Find where the given text appears and provide that cell's center as (X, Y) coordinate. 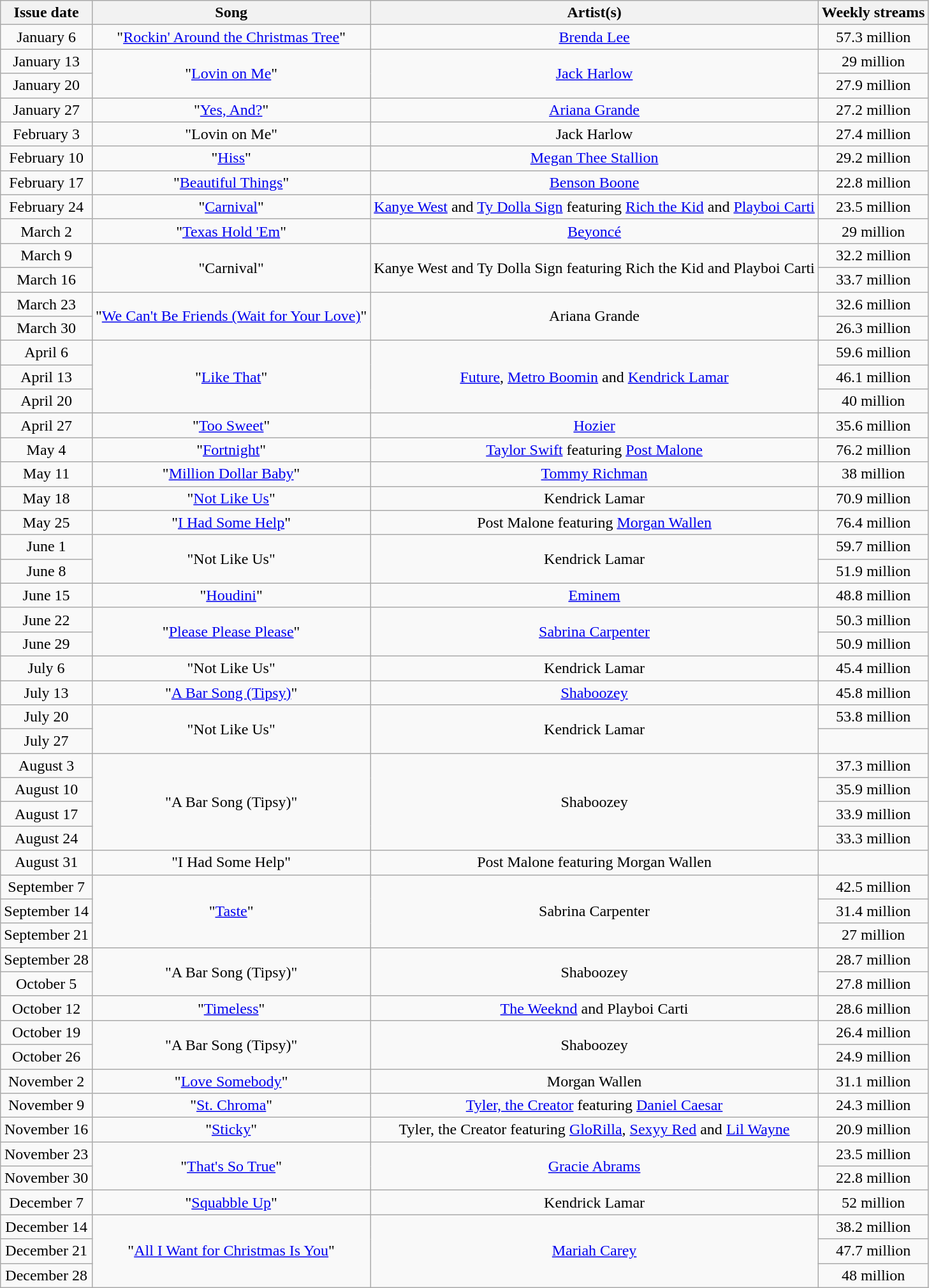
Tommy Richman (594, 474)
20.9 million (874, 1130)
"Hiss" (231, 158)
48.8 million (874, 595)
December 21 (47, 1251)
The Weeknd and Playboi Carti (594, 1008)
53.8 million (874, 717)
37.3 million (874, 766)
24.3 million (874, 1106)
October 5 (47, 984)
32.2 million (874, 255)
59.6 million (874, 353)
"That's So True" (231, 1166)
Benson Boone (594, 182)
February 17 (47, 182)
26.3 million (874, 329)
"We Can't Be Friends (Wait for Your Love)" (231, 316)
April 20 (47, 401)
35.9 million (874, 790)
"Love Somebody" (231, 1081)
"Fortnight" (231, 450)
December 28 (47, 1275)
"Like That" (231, 377)
"Please Please Please" (231, 632)
28.6 million (874, 1008)
April 27 (47, 426)
March 16 (47, 279)
52 million (874, 1203)
October 26 (47, 1056)
"Squabble Up" (231, 1203)
"Rockin' Around the Christmas Tree" (231, 37)
November 9 (47, 1106)
45.8 million (874, 692)
31.1 million (874, 1081)
27 million (874, 935)
February 10 (47, 158)
46.1 million (874, 377)
"Beautiful Things" (231, 182)
August 24 (47, 838)
38.2 million (874, 1227)
27.4 million (874, 134)
November 30 (47, 1178)
59.7 million (874, 547)
June 8 (47, 571)
24.9 million (874, 1056)
Weekly streams (874, 13)
"Taste" (231, 911)
50.3 million (874, 619)
March 30 (47, 329)
November 23 (47, 1154)
Hozier (594, 426)
July 20 (47, 717)
June 1 (47, 547)
Taylor Swift featuring Post Malone (594, 450)
September 14 (47, 911)
"Sticky" (231, 1130)
January 6 (47, 37)
February 3 (47, 134)
December 7 (47, 1203)
47.7 million (874, 1251)
Tyler, the Creator featuring GloRilla, Sexyy Red and Lil Wayne (594, 1130)
January 13 (47, 61)
July 27 (47, 741)
40 million (874, 401)
35.6 million (874, 426)
27.9 million (874, 85)
51.9 million (874, 571)
Eminem (594, 595)
Gracie Abrams (594, 1166)
76.4 million (874, 522)
33.9 million (874, 814)
"All I Want for Christmas Is You" (231, 1251)
May 11 (47, 474)
"Houdini" (231, 595)
"St. Chroma" (231, 1106)
October 12 (47, 1008)
June 22 (47, 619)
Beyoncé (594, 231)
February 24 (47, 207)
May 18 (47, 498)
March 2 (47, 231)
42.5 million (874, 887)
26.4 million (874, 1032)
Morgan Wallen (594, 1081)
Song (231, 13)
July 6 (47, 668)
April 13 (47, 377)
33.7 million (874, 279)
29.2 million (874, 158)
October 19 (47, 1032)
May 4 (47, 450)
50.9 million (874, 644)
June 15 (47, 595)
August 31 (47, 862)
57.3 million (874, 37)
April 6 (47, 353)
December 14 (47, 1227)
27.2 million (874, 110)
"Too Sweet" (231, 426)
33.3 million (874, 838)
January 20 (47, 85)
"Million Dollar Baby" (231, 474)
September 7 (47, 887)
Brenda Lee (594, 37)
August 10 (47, 790)
76.2 million (874, 450)
"Texas Hold 'Em" (231, 231)
70.9 million (874, 498)
August 17 (47, 814)
"Yes, And?" (231, 110)
November 16 (47, 1130)
Tyler, the Creator featuring Daniel Caesar (594, 1106)
"Timeless" (231, 1008)
45.4 million (874, 668)
September 21 (47, 935)
31.4 million (874, 911)
38 million (874, 474)
January 27 (47, 110)
November 2 (47, 1081)
May 25 (47, 522)
32.6 million (874, 304)
July 13 (47, 692)
August 3 (47, 766)
Mariah Carey (594, 1251)
Artist(s) (594, 13)
Issue date (47, 13)
28.7 million (874, 959)
48 million (874, 1275)
June 29 (47, 644)
Future, Metro Boomin and Kendrick Lamar (594, 377)
27.8 million (874, 984)
March 9 (47, 255)
March 23 (47, 304)
September 28 (47, 959)
Megan Thee Stallion (594, 158)
